Return the (X, Y) coordinate for the center point of the cell that contains the specified text.  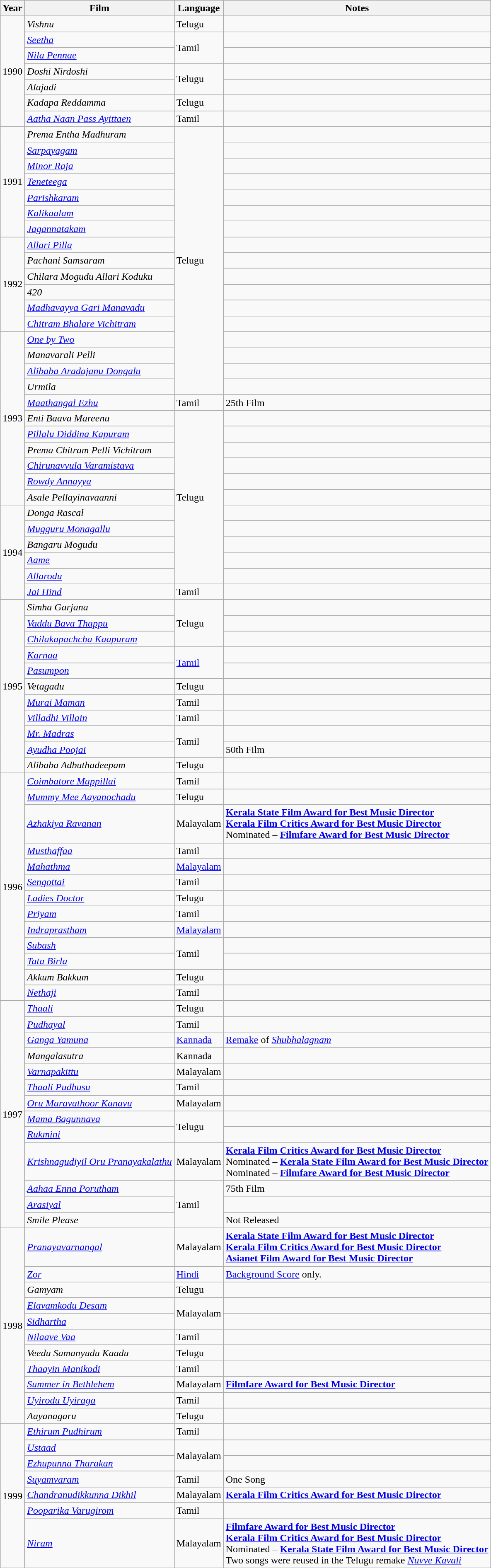
Prema Entha Madhuram (99, 134)
1992 (12, 284)
Madhavayya Gari Manavadu (99, 308)
Azhakiya Ravanan (99, 824)
Year (12, 8)
Prema Chitram Pelli Vichitram (99, 450)
Chitram Bhalare Vichitram (99, 324)
Coimbatore Mappillai (99, 781)
Parishkaram (99, 198)
Zor (99, 1274)
Simha Garjana (99, 607)
1998 (12, 1326)
Kerala Film Critics Award for Best Music Director (357, 1495)
Chilara Mogudu Allari Koduku (99, 276)
Mr. Madras (99, 734)
50th Film (357, 750)
Kalikaalam (99, 213)
Nila Pennae (99, 56)
1997 (12, 1115)
Thaali Pudhusu (99, 1087)
Pooparika Varugirom (99, 1510)
Thaayin Manikodi (99, 1369)
Elavamkodu Desam (99, 1306)
Alibaba Aradajanu Dongalu (99, 371)
Mummy Mee Aayanochadu (99, 797)
Indraprastham (99, 929)
Aatha Naan Pass Ayittaen (99, 119)
Bangaru Mogudu (99, 544)
Notes (357, 8)
Teneteega (99, 181)
One Song (357, 1479)
Film (99, 8)
Vishnu (99, 24)
Ezhupunna Tharakan (99, 1463)
1991 (12, 181)
Nilaave Vaa (99, 1337)
Chirunavvula Varamistava (99, 466)
1994 (12, 552)
Priyam (99, 914)
Aayanagaru (99, 1416)
1996 (12, 887)
Ethirum Pudhirum (99, 1432)
Gamyam (99, 1290)
25th Film (357, 402)
Hindi (199, 1274)
Thaali (99, 1009)
Sidhartha (99, 1321)
Allarodu (99, 576)
Suyamvaram (99, 1479)
Summer in Bethlehem (99, 1384)
Varnapakittu (99, 1072)
Murai Maman (99, 702)
Minor Raja (99, 166)
Jagannatakam (99, 229)
Pachani Samsaram (99, 261)
Tata Birla (99, 961)
Krishnagudiyil Oru Pranayakalathu (99, 1161)
Kerala State Film Award for Best Music Director Kerala Film Critics Award for Best Music Director Nominated – Filmfare Award for Best Music Director (357, 824)
Kerala State Film Award for Best Music Director Kerala Film Critics Award for Best Music Director Asianet Film Award for Best Music Director (357, 1247)
Uyirodu Uyiraga (99, 1400)
Subash (99, 945)
Smile Please (99, 1220)
Pudhayal (99, 1024)
Seetha (99, 40)
Ladies Doctor (99, 898)
Aame (99, 560)
Enti Baava Mareenu (99, 418)
Vetagadu (99, 686)
1990 (12, 71)
One by Two (99, 339)
Language (199, 8)
Asale Pellayinavaanni (99, 497)
1995 (12, 686)
Ayudha Poojai (99, 750)
75th Film (357, 1188)
Nethaji (99, 993)
Ganga Yamuna (99, 1040)
Manavarali Pelli (99, 355)
Alibaba Adbuthadeepam (99, 765)
Pasumpon (99, 670)
Veedu Samanyudu Kaadu (99, 1353)
Rowdy Annayya (99, 482)
Allari Pilla (99, 245)
1993 (12, 419)
Remake of Shubhalagnam (357, 1040)
Background Score only. (357, 1274)
Mugguru Monagallu (99, 529)
Sarpayagam (99, 150)
Vaddu Bava Thappu (99, 623)
Akkum Bakkum (99, 977)
Oru Maravathoor Kanavu (99, 1103)
Kadapa Reddamma (99, 103)
Arasiyal (99, 1204)
Mahathma (99, 866)
Filmfare Award for Best Music Director (357, 1384)
Mangalasutra (99, 1056)
Mama Bagunnava (99, 1119)
Doshi Nirdoshi (99, 71)
Maathangal Ezhu (99, 402)
Chandranudikkunna Dikhil (99, 1495)
Not Released (357, 1220)
Musthaffaa (99, 851)
Ustaad (99, 1447)
Sengottai (99, 882)
Alajadi (99, 87)
Villadhi Villain (99, 718)
Pranayavarnangal (99, 1247)
1999 (12, 1496)
Chilakapachcha Kaapuram (99, 639)
Rukmini (99, 1135)
Karnaa (99, 655)
Aahaa Enna Porutham (99, 1188)
Pillalu Diddina Kapuram (99, 434)
420 (99, 292)
Jai Hind (99, 592)
Niram (99, 1543)
Urmila (99, 387)
Donga Rascal (99, 513)
